Detect which cell encompasses the target text, then output its [x, y] center coordinate. 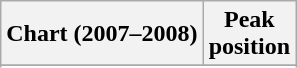
Chart (2007–2008) [102, 34]
Peakposition [249, 34]
